Return the (x, y) coordinate for the center point of the cell that contains the specified text.  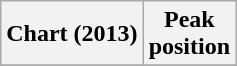
Peak position (189, 34)
Chart (2013) (72, 34)
